Scan for the cell matching the given text and deliver its [x, y] coordinate at center. 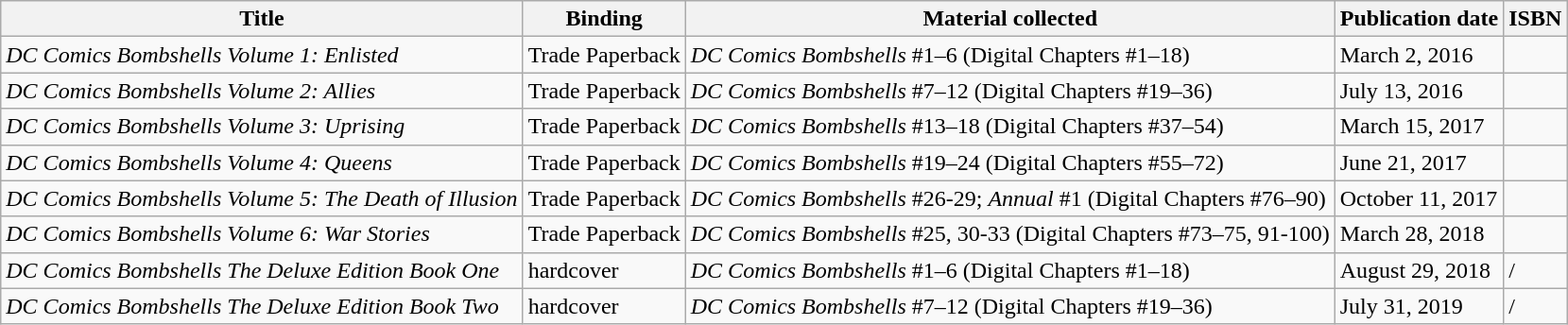
July 31, 2019 [1419, 306]
March 15, 2017 [1419, 127]
DC Comics Bombshells #13–18 (Digital Chapters #37–54) [1009, 127]
DC Comics Bombshells Volume 5: The Death of Illusion [262, 198]
Publication date [1419, 19]
DC Comics Bombshells The Deluxe Edition Book Two [262, 306]
DC Comics Bombshells #25, 30-33 (Digital Chapters #73–75, 91-100) [1009, 234]
July 13, 2016 [1419, 91]
August 29, 2018 [1419, 270]
DC Comics Bombshells The Deluxe Edition Book One [262, 270]
March 2, 2016 [1419, 55]
DC Comics Bombshells Volume 4: Queens [262, 162]
Binding [604, 19]
DC Comics Bombshells Volume 2: Allies [262, 91]
DC Comics Bombshells Volume 6: War Stories [262, 234]
Title [262, 19]
DC Comics Bombshells Volume 1: Enlisted [262, 55]
ISBN [1535, 19]
March 28, 2018 [1419, 234]
October 11, 2017 [1419, 198]
DC Comics Bombshells #19–24 (Digital Chapters #55–72) [1009, 162]
DC Comics Bombshells #26-29; Annual #1 (Digital Chapters #76–90) [1009, 198]
DC Comics Bombshells Volume 3: Uprising [262, 127]
Material collected [1009, 19]
June 21, 2017 [1419, 162]
